Search for the cell housing the specified text and yield its [x, y] center coordinate. 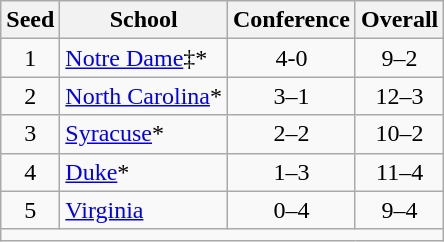
9–4 [399, 210]
Seed [30, 20]
School [144, 20]
5 [30, 210]
3–1 [292, 96]
Conference [292, 20]
Syracuse* [144, 134]
2 [30, 96]
3 [30, 134]
9–2 [399, 58]
Notre Dame‡* [144, 58]
Duke* [144, 172]
4-0 [292, 58]
Overall [399, 20]
11–4 [399, 172]
12–3 [399, 96]
2–2 [292, 134]
0–4 [292, 210]
10–2 [399, 134]
North Carolina* [144, 96]
1–3 [292, 172]
Virginia [144, 210]
1 [30, 58]
4 [30, 172]
